Pinpoint the cell where the given text exists, returning its [x, y] midpoint coordinate. 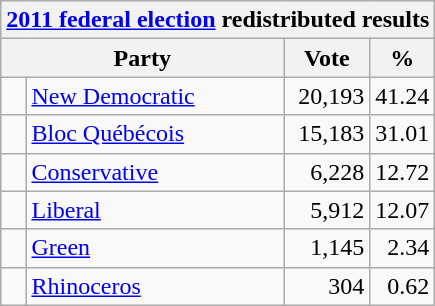
2011 federal election redistributed results [218, 20]
Bloc Québécois [155, 134]
New Democratic [155, 96]
304 [327, 286]
Party [142, 58]
15,183 [327, 134]
12.07 [402, 210]
41.24 [402, 96]
Conservative [155, 172]
Rhinoceros [155, 286]
0.62 [402, 286]
% [402, 58]
Green [155, 248]
1,145 [327, 248]
Vote [327, 58]
Liberal [155, 210]
5,912 [327, 210]
31.01 [402, 134]
12.72 [402, 172]
2.34 [402, 248]
6,228 [327, 172]
20,193 [327, 96]
